Capture the cell that displays the provided text and extract its [x, y] central coordinate. 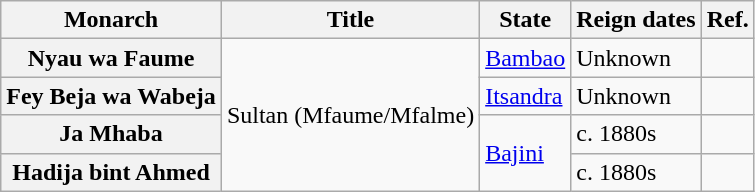
Sultan (Mfaume/Mfalme) [350, 115]
Title [350, 20]
Monarch [112, 20]
Reign dates [636, 20]
State [526, 20]
Ja Mhaba [112, 134]
Fey Beja wa Wabeja [112, 96]
Ref. [728, 20]
Nyau wa Faume [112, 58]
Bajini [526, 153]
Bambao [526, 58]
Hadija bint Ahmed [112, 172]
Itsandra [526, 96]
